Search for the cell housing the specified text and yield its [X, Y] center coordinate. 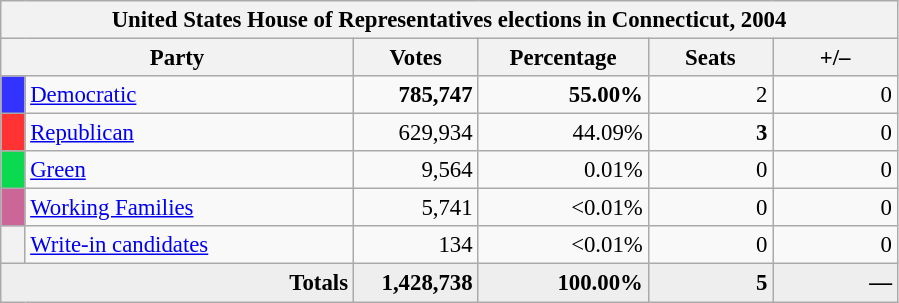
9,564 [416, 170]
Votes [416, 58]
1,428,738 [416, 283]
629,934 [416, 133]
3 [710, 133]
0.01% [563, 170]
Working Families [189, 208]
Democratic [189, 95]
Totals [178, 283]
5,741 [416, 208]
United States House of Representatives elections in Connecticut, 2004 [450, 20]
44.09% [563, 133]
Green [189, 170]
Write-in candidates [189, 245]
Percentage [563, 58]
Republican [189, 133]
55.00% [563, 95]
Party [178, 58]
100.00% [563, 283]
— [836, 283]
Seats [710, 58]
+/– [836, 58]
134 [416, 245]
2 [710, 95]
5 [710, 283]
785,747 [416, 95]
